Detect which cell encompasses the target text, then output its [X, Y] center coordinate. 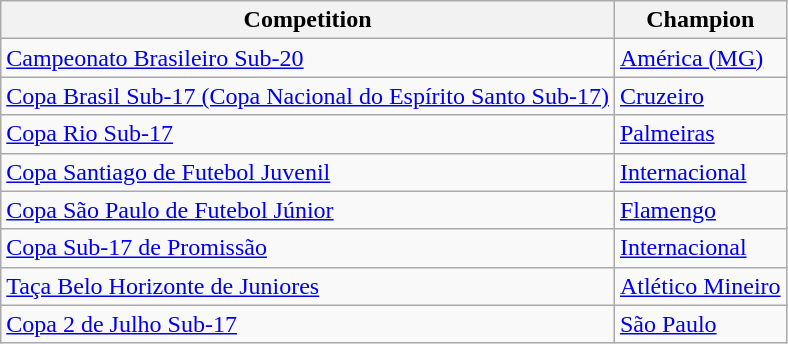
Copa Rio Sub-17 [308, 134]
América (MG) [700, 58]
Copa Brasil Sub-17 (Copa Nacional do Espírito Santo Sub-17) [308, 96]
Copa São Paulo de Futebol Júnior [308, 210]
Taça Belo Horizonte de Juniores [308, 286]
Copa Sub-17 de Promissão [308, 248]
Copa Santiago de Futebol Juvenil [308, 172]
Copa 2 de Julho Sub-17 [308, 324]
Competition [308, 20]
Cruzeiro [700, 96]
Atlético Mineiro [700, 286]
Campeonato Brasileiro Sub-20 [308, 58]
Flamengo [700, 210]
Palmeiras [700, 134]
Champion [700, 20]
São Paulo [700, 324]
